Detect which cell encompasses the target text, then output its [x, y] center coordinate. 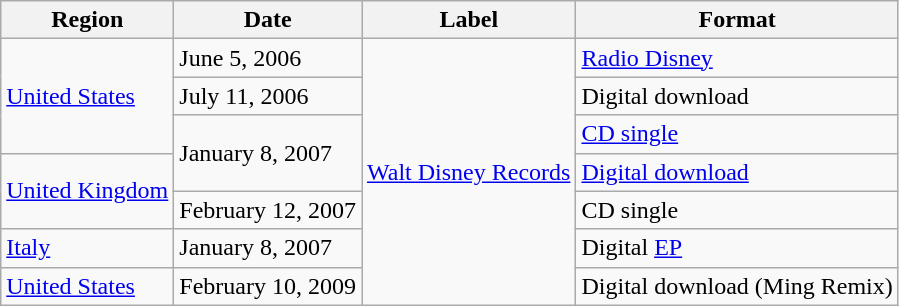
Region [88, 20]
Digital download (Ming Remix) [737, 286]
June 5, 2006 [268, 58]
February 10, 2009 [268, 286]
Date [268, 20]
Radio Disney [737, 58]
Digital EP [737, 248]
February 12, 2007 [268, 210]
Label [469, 20]
July 11, 2006 [268, 96]
Italy [88, 248]
United Kingdom [88, 191]
Format [737, 20]
Walt Disney Records [469, 172]
